Detect which cell encompasses the target text, then output its (X, Y) center coordinate. 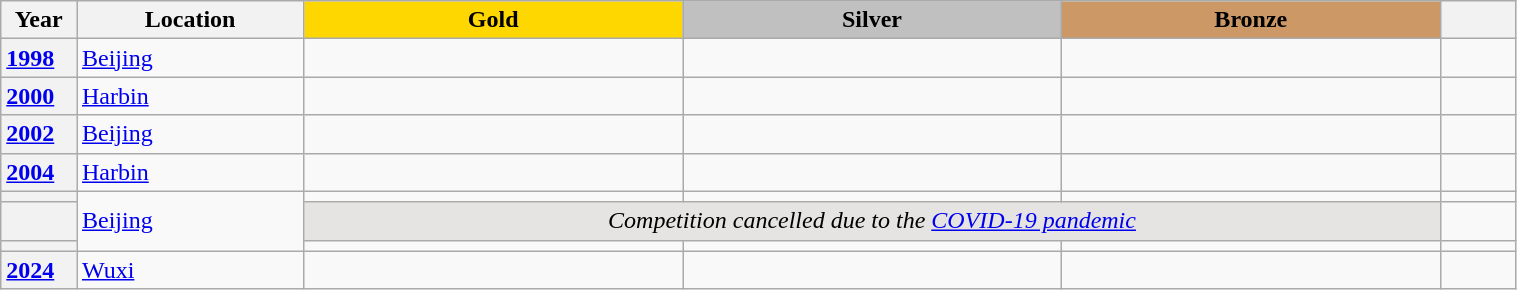
Silver (872, 20)
Location (190, 20)
2024 (39, 270)
Competition cancelled due to the COVID-19 pandemic (872, 221)
2002 (39, 134)
2004 (39, 172)
Gold (494, 20)
Bronze (1250, 20)
2000 (39, 96)
Wuxi (190, 270)
1998 (39, 58)
Year (39, 20)
